Capture the cell that displays the provided text and extract its (x, y) central coordinate. 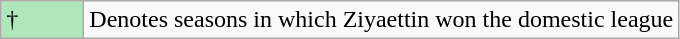
† (42, 20)
Denotes seasons in which Ziyaettin won the domestic league (382, 20)
